Determine the (X, Y) coordinate at the center of the cell enclosing the given text.  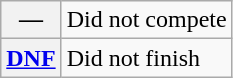
Did not finish (146, 58)
Did not compete (146, 20)
DNF (31, 58)
— (31, 20)
